Provide the (X, Y) coordinate of the cell's center where the given text is located.  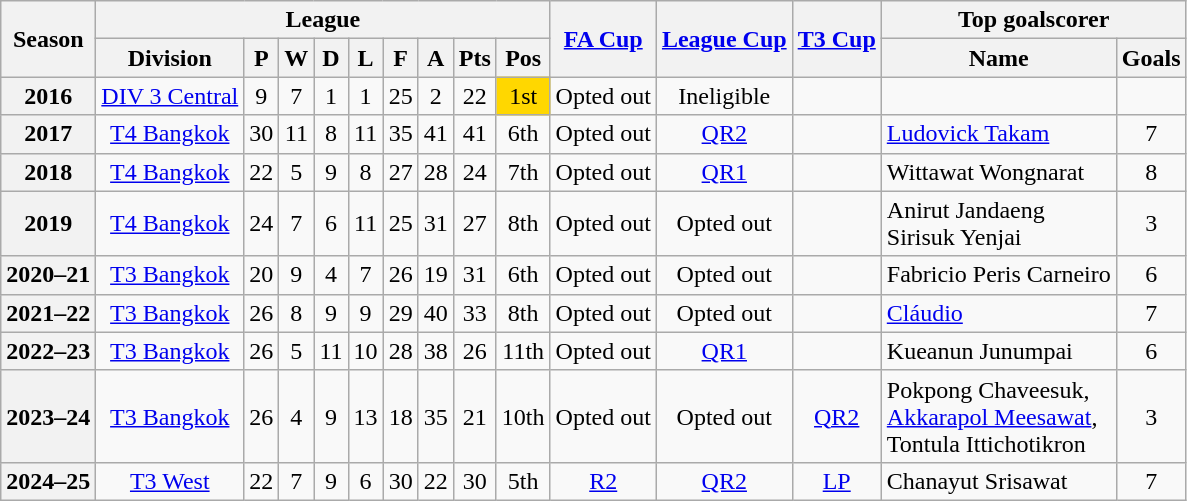
38 (436, 351)
Anirut Jandaeng Sirisuk Yenjai (998, 224)
A (436, 58)
10 (366, 351)
Pos (523, 58)
7th (523, 172)
R2 (603, 481)
W (296, 58)
33 (474, 313)
18 (400, 416)
Goals (1151, 58)
Fabricio Peris Carneiro (998, 275)
2020–21 (48, 275)
2024–25 (48, 481)
29 (400, 313)
DIV 3 Central (170, 96)
LP (836, 481)
Pts (474, 58)
2021–22 (48, 313)
T3 Cup (836, 39)
13 (366, 416)
2016 (48, 96)
Season (48, 39)
D (331, 58)
21 (474, 416)
5th (523, 481)
2018 (48, 172)
20 (262, 275)
F (400, 58)
L (366, 58)
Pokpong Chaveesuk, Akkarapol Meesawat, Tontula Ittichotikron (998, 416)
11th (523, 351)
40 (436, 313)
2 (436, 96)
Chanayut Srisawat (998, 481)
P (262, 58)
Top goalscorer (1034, 20)
10th (523, 416)
Ludovick Takam (998, 134)
T3 West (170, 481)
Kueanun Junumpai (998, 351)
Division (170, 58)
Cláudio (998, 313)
Ineligible (724, 96)
2017 (48, 134)
League Cup (724, 39)
2022–23 (48, 351)
2023–24 (48, 416)
1st (523, 96)
2019 (48, 224)
Name (998, 58)
FA Cup (603, 39)
19 (436, 275)
Wittawat Wongnarat (998, 172)
League (323, 20)
